Return the [x, y] coordinate for the center point of the cell that contains the specified text.  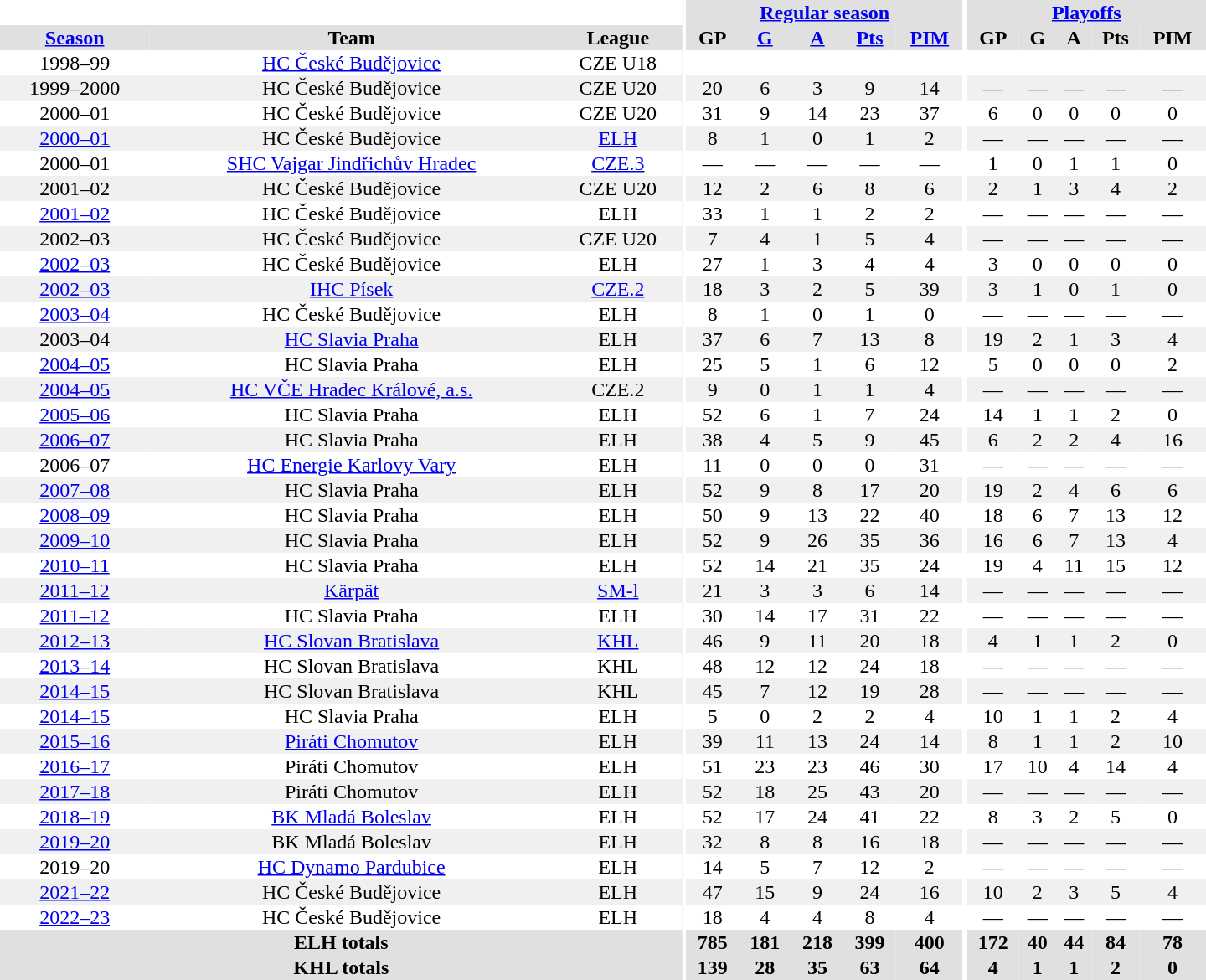
HC Dynamo Pardubice [352, 867]
2012–13 [75, 641]
2005–06 [75, 415]
2017–18 [75, 792]
785 [712, 942]
63 [869, 967]
2009–10 [75, 540]
38 [712, 440]
32 [712, 842]
CZE U18 [618, 63]
400 [930, 942]
KHL totals [342, 967]
50 [712, 515]
41 [869, 817]
64 [930, 967]
84 [1116, 942]
IHC Písek [352, 289]
HC Energie Karlovy Vary [352, 465]
1998–99 [75, 63]
181 [765, 942]
Season [75, 38]
Kärpät [352, 591]
139 [712, 967]
172 [993, 942]
CZE.3 [618, 163]
2008–09 [75, 515]
Playoffs [1086, 13]
2022–23 [75, 917]
1999–2000 [75, 88]
36 [930, 540]
2015–16 [75, 741]
26 [817, 540]
SM-l [618, 591]
27 [712, 264]
SHC Vajgar Jindřichův Hradec [352, 163]
2021–22 [75, 892]
43 [869, 792]
218 [817, 942]
2016–17 [75, 766]
47 [712, 892]
48 [712, 666]
League [618, 38]
Regular season [824, 13]
399 [869, 942]
78 [1172, 942]
2010–11 [75, 565]
Team [352, 38]
ELH totals [342, 942]
HC VČE Hradec Králové, a.s. [352, 389]
2007–08 [75, 490]
51 [712, 766]
44 [1074, 942]
2018–19 [75, 817]
2013–14 [75, 666]
33 [712, 214]
